Provide the (x, y) coordinate of the cell's center where the given text is located.  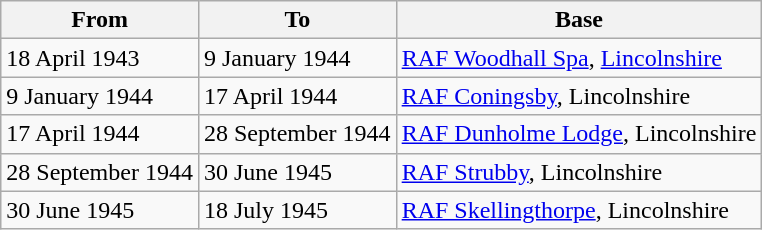
RAF Dunholme Lodge, Lincolnshire (579, 134)
RAF Woodhall Spa, Lincolnshire (579, 58)
From (100, 20)
RAF Coningsby, Lincolnshire (579, 96)
To (297, 20)
Base (579, 20)
18 April 1943 (100, 58)
RAF Skellingthorpe, Lincolnshire (579, 210)
18 July 1945 (297, 210)
RAF Strubby, Lincolnshire (579, 172)
